Return the [x, y] coordinate for the center point of the cell that contains the specified text.  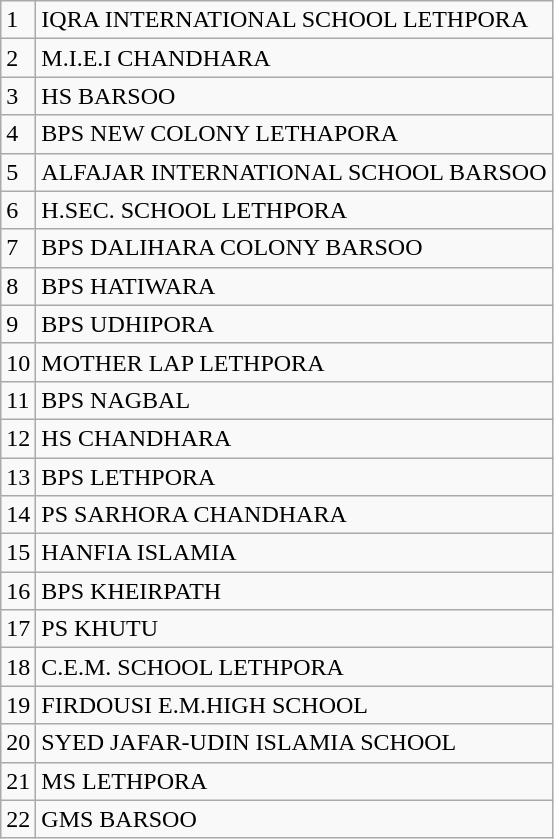
16 [18, 591]
SYED JAFAR-UDIN ISLAMIA SCHOOL [294, 743]
BPS KHEIRPATH [294, 591]
H.SEC. SCHOOL LETHPORA [294, 210]
12 [18, 438]
5 [18, 172]
BPS DALIHARA COLONY BARSOO [294, 248]
MS LETHPORA [294, 781]
IQRA INTERNATIONAL SCHOOL LETHPORA [294, 20]
BPS HATIWARA [294, 286]
22 [18, 819]
FIRDOUSI E.M.HIGH SCHOOL [294, 705]
20 [18, 743]
19 [18, 705]
21 [18, 781]
10 [18, 362]
BPS LETHPORA [294, 477]
4 [18, 134]
15 [18, 553]
MOTHER LAP LETHPORA [294, 362]
HS BARSOO [294, 96]
M.I.E.I CHANDHARA [294, 58]
13 [18, 477]
ALFAJAR INTERNATIONAL SCHOOL BARSOO [294, 172]
6 [18, 210]
8 [18, 286]
BPS NAGBAL [294, 400]
HANFIA ISLAMIA [294, 553]
GMS BARSOO [294, 819]
9 [18, 324]
7 [18, 248]
14 [18, 515]
PS KHUTU [294, 629]
17 [18, 629]
HS CHANDHARA [294, 438]
C.E.M. SCHOOL LETHPORA [294, 667]
11 [18, 400]
PS SARHORA CHANDHARA [294, 515]
18 [18, 667]
BPS UDHIPORA [294, 324]
BPS NEW COLONY LETHAPORA [294, 134]
1 [18, 20]
3 [18, 96]
2 [18, 58]
